Scan for the cell matching the given text and deliver its [X, Y] coordinate at center. 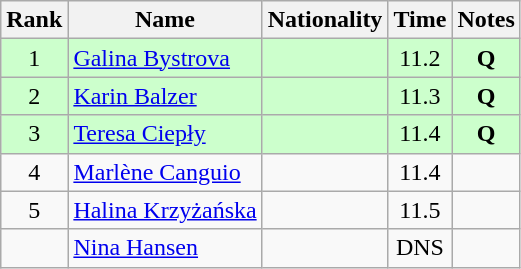
11.3 [420, 96]
Name [165, 20]
5 [34, 210]
Nationality [325, 20]
Galina Bystrova [165, 58]
Halina Krzyżańska [165, 210]
Notes [486, 20]
Teresa Ciepły [165, 134]
Rank [34, 20]
Marlène Canguio [165, 172]
4 [34, 172]
11.2 [420, 58]
Nina Hansen [165, 248]
11.5 [420, 210]
2 [34, 96]
Karin Balzer [165, 96]
DNS [420, 248]
3 [34, 134]
Time [420, 20]
1 [34, 58]
